Identify which cell holds the provided text, then report its [X, Y] central coordinate. 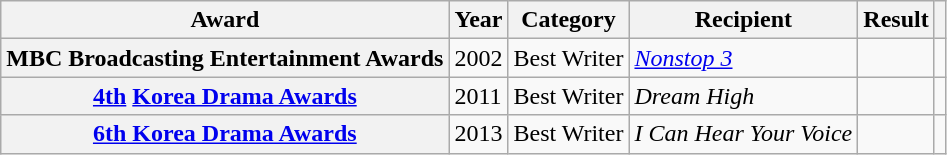
Recipient [744, 20]
Dream High [744, 96]
Award [225, 20]
6th Korea Drama Awards [225, 134]
4th Korea Drama Awards [225, 96]
2011 [478, 96]
Nonstop 3 [744, 58]
2002 [478, 58]
Category [568, 20]
Year [478, 20]
Result [896, 20]
2013 [478, 134]
MBC Broadcasting Entertainment Awards [225, 58]
I Can Hear Your Voice [744, 134]
